Identify which cell holds the provided text, then report its (X, Y) central coordinate. 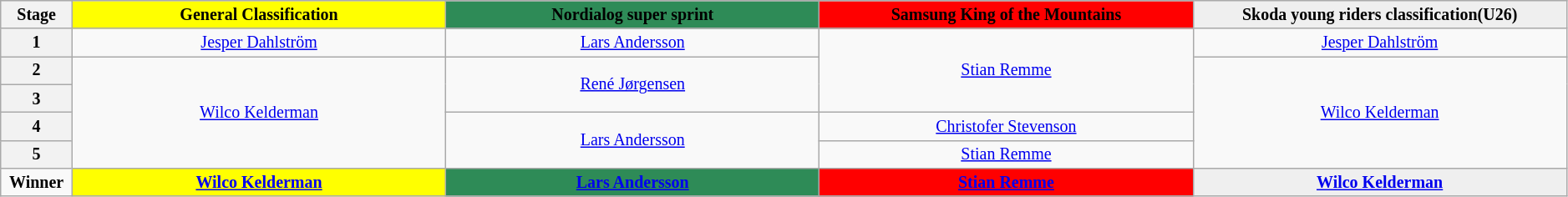
Stage (37, 15)
1 (37, 43)
Skoda young riders classification(U26) (1380, 15)
Christofer Stevenson (1006, 127)
3 (37, 98)
5 (37, 154)
René Jørgensen (633, 85)
Winner (37, 182)
2 (37, 70)
4 (37, 127)
Nordialog super sprint (633, 15)
Samsung King of the Mountains (1006, 15)
General Classification (259, 15)
